From the cell containing the given text, extract its center point as (X, Y) coordinate. 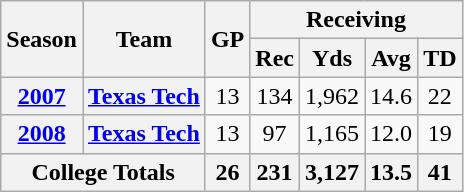
Rec (275, 58)
GP (227, 39)
Avg (392, 58)
13.5 (392, 172)
2008 (42, 134)
231 (275, 172)
1,962 (332, 96)
41 (440, 172)
Team (144, 39)
Yds (332, 58)
3,127 (332, 172)
14.6 (392, 96)
97 (275, 134)
1,165 (332, 134)
College Totals (104, 172)
22 (440, 96)
26 (227, 172)
134 (275, 96)
TD (440, 58)
19 (440, 134)
Season (42, 39)
12.0 (392, 134)
2007 (42, 96)
Receiving (356, 20)
